From the cell containing the given text, extract its center point as [X, Y] coordinate. 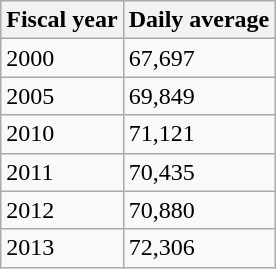
2005 [62, 96]
69,849 [199, 96]
2012 [62, 210]
Daily average [199, 20]
67,697 [199, 58]
70,435 [199, 172]
2010 [62, 134]
72,306 [199, 248]
2000 [62, 58]
2011 [62, 172]
71,121 [199, 134]
2013 [62, 248]
70,880 [199, 210]
Fiscal year [62, 20]
